For the text-containing cell, return its midpoint in [X, Y] coordinate format. 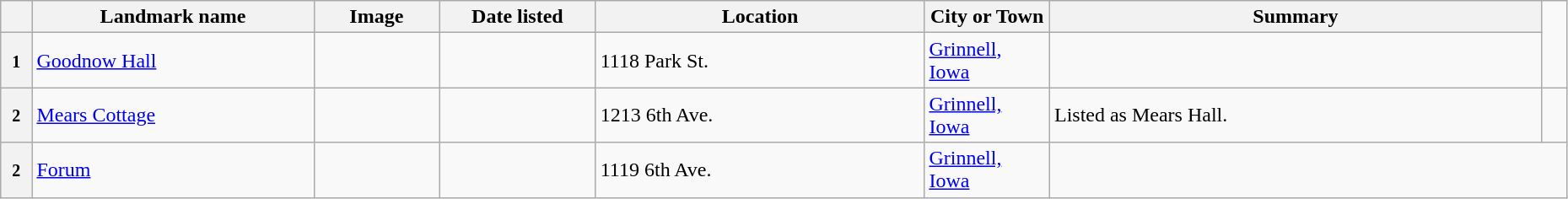
City or Town [987, 17]
Date listed [518, 17]
1 [17, 61]
Goodnow Hall [173, 61]
1118 Park St. [760, 61]
Mears Cottage [173, 115]
Forum [173, 170]
Image [376, 17]
1213 6th Ave. [760, 115]
Location [760, 17]
Summary [1296, 17]
1119 6th Ave. [760, 170]
Landmark name [173, 17]
Listed as Mears Hall. [1296, 115]
